Determine the [X, Y] coordinate at the center of the cell enclosing the given text.  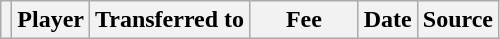
Player [51, 20]
Transferred to [170, 20]
Date [388, 20]
Fee [304, 20]
Source [458, 20]
